Find where the given text appears and provide that cell's center as (X, Y) coordinate. 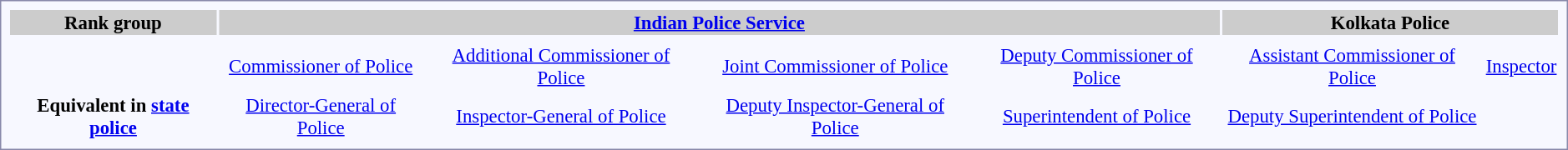
Additional Commissioner of Police (561, 67)
Equivalent in state police (114, 117)
Joint Commissioner of Police (835, 67)
Kolkata Police (1390, 22)
Deputy Superintendent of Police (1353, 117)
Rank group (114, 22)
Inspector-General of Police (561, 117)
Inspector (1521, 67)
Deputy Inspector-General of Police (835, 117)
Assistant Commissioner of Police (1353, 67)
Commissioner of Police (321, 67)
Deputy Commissioner of Police (1097, 67)
Director-General of Police (321, 117)
Indian Police Service (720, 22)
Superintendent of Police (1097, 117)
